Provide the (X, Y) coordinate of the cell's center where the given text is located.  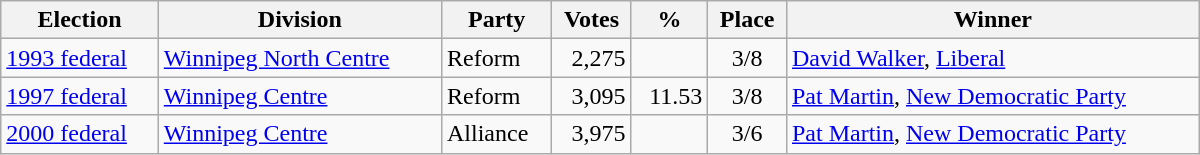
3,095 (592, 96)
11.53 (670, 96)
Party (496, 20)
Winner (992, 20)
Winnipeg North Centre (300, 58)
% (670, 20)
Alliance (496, 134)
1997 federal (80, 96)
Votes (592, 20)
Place (748, 20)
David Walker, Liberal (992, 58)
Division (300, 20)
2000 federal (80, 134)
3,975 (592, 134)
3/6 (748, 134)
2,275 (592, 58)
Election (80, 20)
1993 federal (80, 58)
